Search for the cell housing the specified text and yield its [x, y] center coordinate. 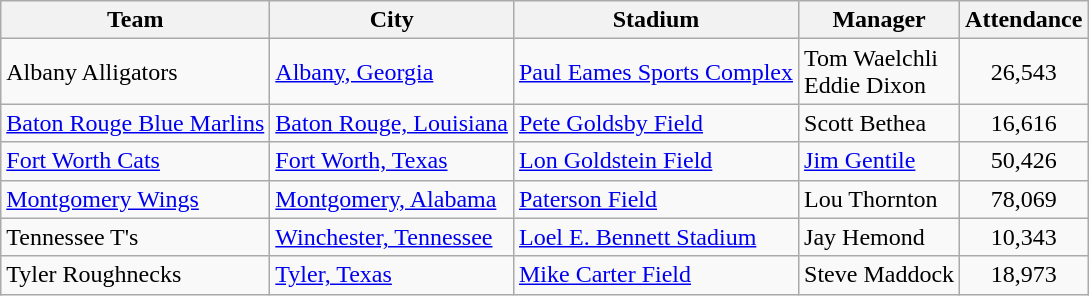
Pete Goldsby Field [656, 123]
Tyler, Texas [392, 275]
Stadium [656, 20]
16,616 [1024, 123]
Montgomery, Alabama [392, 199]
Tyler Roughnecks [136, 275]
Lon Goldstein Field [656, 161]
18,973 [1024, 275]
Loel E. Bennett Stadium [656, 237]
Manager [880, 20]
Fort Worth, Texas [392, 161]
Jay Hemond [880, 237]
Baton Rouge Blue Marlins [136, 123]
50,426 [1024, 161]
Albany, Georgia [392, 72]
Team [136, 20]
City [392, 20]
Tennessee T's [136, 237]
78,069 [1024, 199]
Scott Bethea [880, 123]
Baton Rouge, Louisiana [392, 123]
Lou Thornton [880, 199]
Attendance [1024, 20]
Jim Gentile [880, 161]
Paterson Field [656, 199]
Paul Eames Sports Complex [656, 72]
Montgomery Wings [136, 199]
26,543 [1024, 72]
Steve Maddock [880, 275]
10,343 [1024, 237]
Albany Alligators [136, 72]
Mike Carter Field [656, 275]
Fort Worth Cats [136, 161]
Tom WaelchliEddie Dixon [880, 72]
Winchester, Tennessee [392, 237]
